Find where the given text appears and provide that cell's center as [x, y] coordinate. 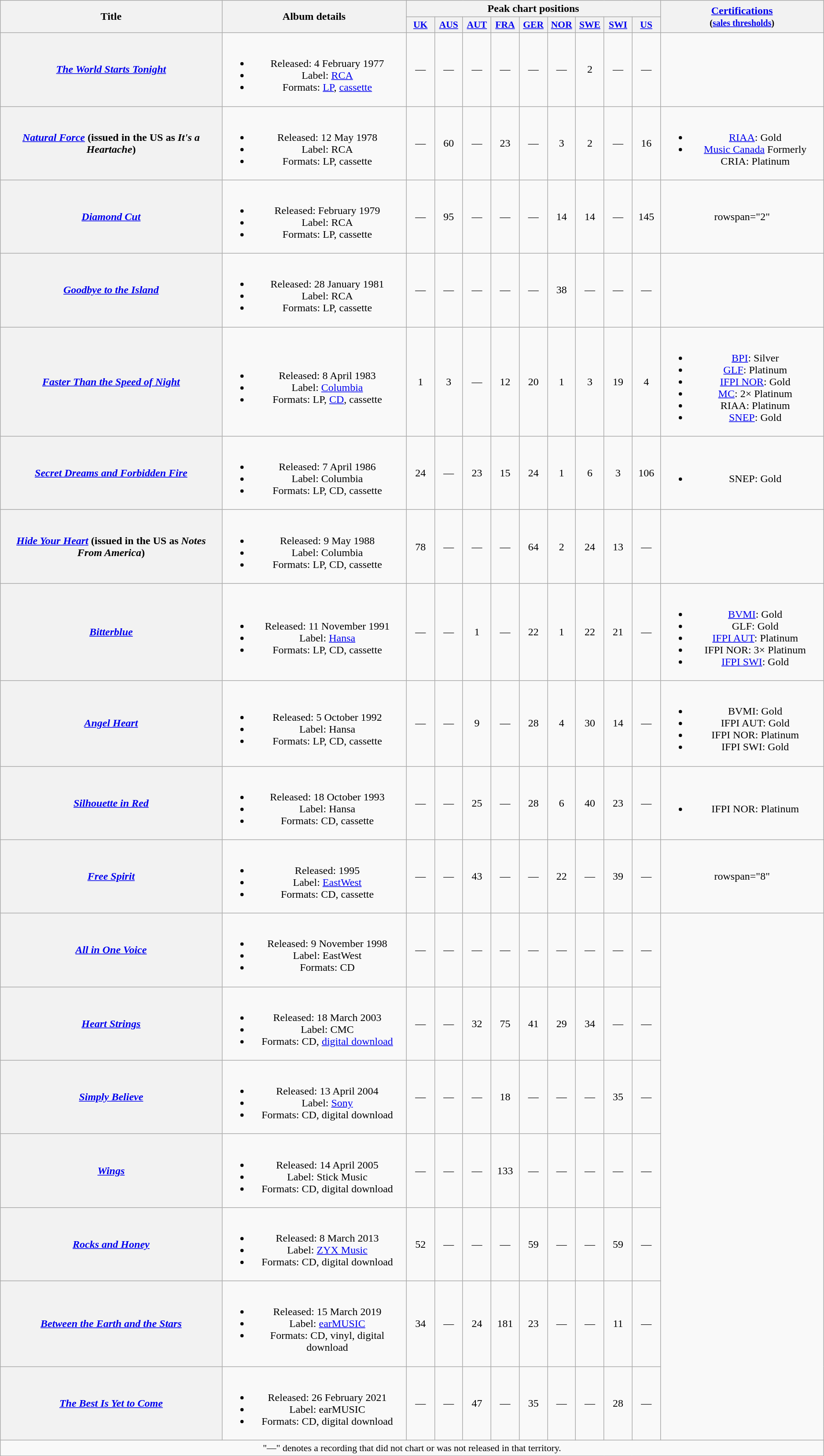
Released: 5 October 1992Label: HansaFormats: LP, CD, cassette [314, 723]
39 [618, 876]
11 [618, 1323]
Bitterblue [111, 632]
106 [646, 473]
Released: 15 March 2019Label: earMUSICFormats: CD, vinyl, digital download [314, 1323]
Released: 9 November 1998Label: EastWestFormats: CD [314, 950]
AUS [449, 25]
20 [533, 382]
UK [420, 25]
Wings [111, 1170]
BVMI: GoldGLF: GoldIFPI AUT: PlatinumIFPI NOR: 3× PlatinumIFPI SWI: Gold [742, 632]
Hide Your Heart (issued in the US as Notes From America) [111, 547]
41 [533, 1023]
40 [590, 803]
Released: 13 April 2004Label: SonyFormats: CD, digital download [314, 1097]
Natural Force (issued in the US as It's a Heartache) [111, 144]
Released: 18 March 2003Label: CMCFormats: CD, digital download [314, 1023]
Certifications(sales thresholds) [742, 17]
Released: 18 October 1993Label: HansaFormats: CD, cassette [314, 803]
Silhouette in Red [111, 803]
60 [449, 144]
IFPI NOR: Platinum [742, 803]
Peak chart positions [533, 9]
Diamond Cut [111, 217]
Released: 12 May 1978Label: RCAFormats: LP, cassette [314, 144]
GER [533, 25]
Between the Earth and the Stars [111, 1323]
BVMI: GoldIFPI AUT: GoldIFPI NOR: PlatinumIFPI SWI: Gold [742, 723]
The World Starts Tonight [111, 70]
64 [533, 547]
32 [477, 1023]
Faster Than the Speed of Night [111, 382]
47 [477, 1404]
RIAA: GoldMusic Canada Formerly CRIA: Platinum [742, 144]
US [646, 25]
Released: 1995Label: EastWestFormats: CD, cassette [314, 876]
Secret Dreams and Forbidden Fire [111, 473]
29 [562, 1023]
Title [111, 17]
rowspan="8" [742, 876]
Released: 11 November 1991Label: HansaFormats: LP, CD, cassette [314, 632]
18 [505, 1097]
Released: 4 February 1977Label: RCAFormats: LP, cassette [314, 70]
Released: 7 April 1986Label: ColumbiaFormats: LP, CD, cassette [314, 473]
133 [505, 1170]
52 [420, 1244]
Heart Strings [111, 1023]
38 [562, 291]
Released: 26 February 2021Label: earMUSICFormats: CD, digital download [314, 1404]
25 [477, 803]
13 [618, 547]
Released: 28 January 1981Label: RCAFormats: LP, cassette [314, 291]
181 [505, 1323]
AUT [477, 25]
95 [449, 217]
All in One Voice [111, 950]
FRA [505, 25]
rowspan="2" [742, 217]
Simply Believe [111, 1097]
"—" denotes a recording that did not chart or was not released in that territory. [412, 1448]
21 [618, 632]
19 [618, 382]
SWE [590, 25]
Released: 8 April 1983Label: ColumbiaFormats: LP, CD, cassette [314, 382]
SNEP: Gold [742, 473]
Released: 8 March 2013Label: ZYX MusicFormats: CD, digital download [314, 1244]
30 [590, 723]
16 [646, 144]
Free Spirit [111, 876]
Released: 9 May 1988Label: ColumbiaFormats: LP, CD, cassette [314, 547]
Goodbye to the Island [111, 291]
The Best Is Yet to Come [111, 1404]
43 [477, 876]
Released: February 1979Label: RCAFormats: LP, cassette [314, 217]
75 [505, 1023]
9 [477, 723]
Rocks and Honey [111, 1244]
15 [505, 473]
Angel Heart [111, 723]
SWI [618, 25]
12 [505, 382]
145 [646, 217]
NOR [562, 25]
78 [420, 547]
Album details [314, 17]
BPI: SilverGLF: PlatinumIFPI NOR: GoldMC: 2× PlatinumRIAA: PlatinumSNEP: Gold [742, 382]
Released: 14 April 2005Label: Stick MusicFormats: CD, digital download [314, 1170]
